Pinpoint the cell where the given text exists, returning its (X, Y) midpoint coordinate. 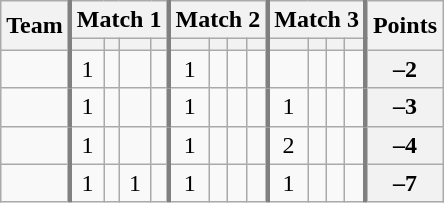
–4 (404, 145)
Team (36, 26)
Match 2 (218, 20)
Match 3 (316, 20)
–3 (404, 107)
Points (404, 26)
2 (288, 145)
–2 (404, 69)
–7 (404, 183)
Match 1 (120, 20)
